Determine the (x, y) coordinate at the center of the cell enclosing the given text.  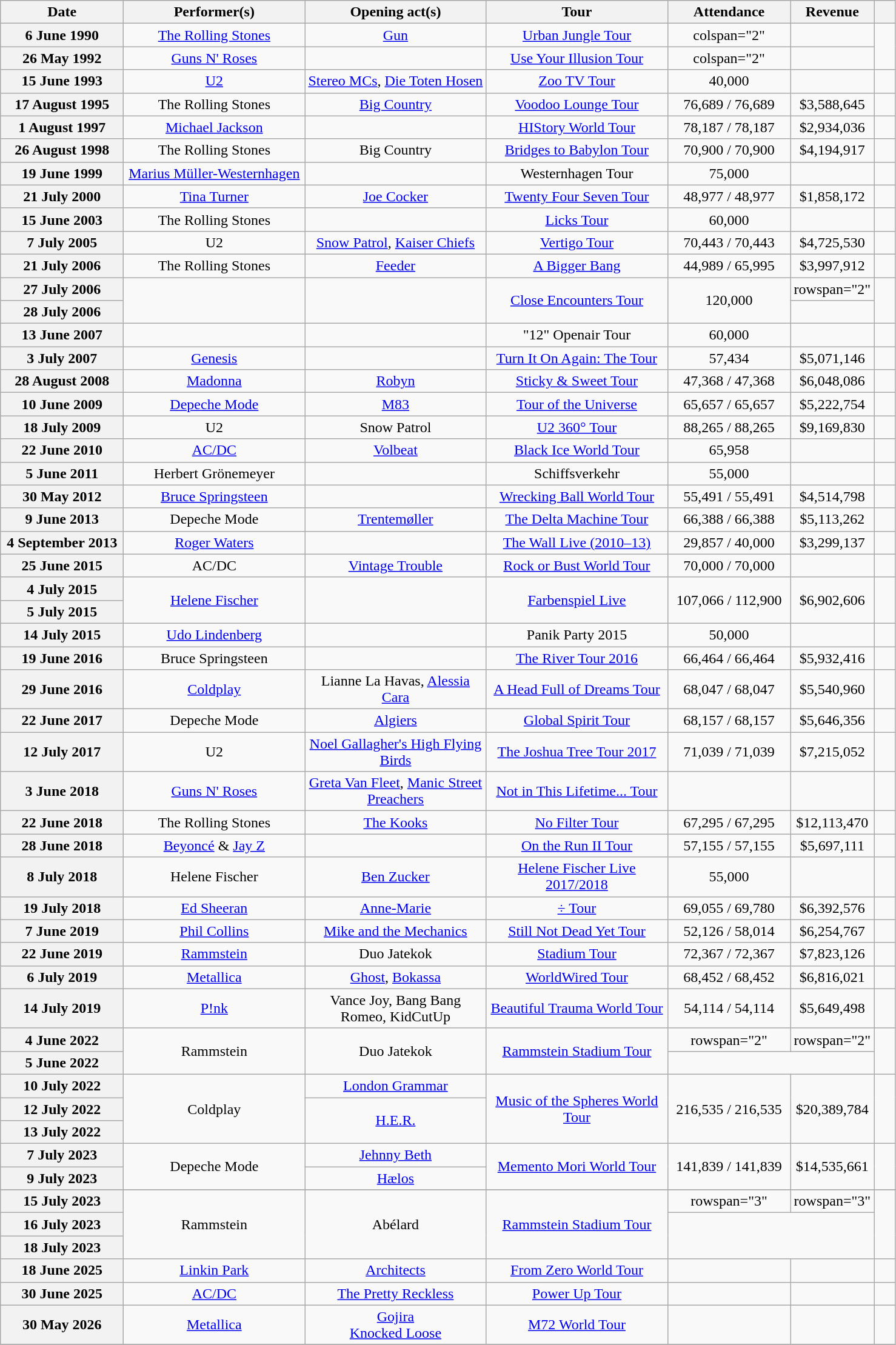
3 June 2018 (62, 792)
22 June 2018 (62, 823)
GojiraKnocked Loose (395, 1325)
55,491 / 55,491 (729, 496)
Architects (395, 1270)
22 June 2019 (62, 954)
$9,169,830 (832, 427)
18 July 2009 (62, 427)
68,452 / 68,452 (729, 977)
Voodoo Lounge Tour (577, 104)
13 July 2022 (62, 1132)
London Grammar (395, 1086)
Joe Cocker (395, 196)
Udo Lindenberg (215, 635)
Greta Van Fleet, Manic Street Preachers (395, 792)
30 June 2025 (62, 1293)
Madonna (215, 381)
6 June 1990 (62, 35)
14 July 2019 (62, 1009)
22 June 2017 (62, 721)
Memento Mori World Tour (577, 1167)
$4,194,917 (832, 150)
4 September 2013 (62, 542)
$7,823,126 (832, 954)
12 July 2017 (62, 752)
Tour of the Universe (577, 404)
69,055 / 69,780 (729, 908)
Opening act(s) (395, 12)
Abélard (395, 1224)
17 August 1995 (62, 104)
M72 World Tour (577, 1325)
The Kooks (395, 823)
12 July 2022 (62, 1109)
$6,392,576 (832, 908)
Anne-Marie (395, 908)
÷ Tour (577, 908)
15 July 2023 (62, 1201)
Black Ice World Tour (577, 450)
Beyoncé & Jay Z (215, 846)
18 June 2025 (62, 1270)
66,464 / 66,464 (729, 658)
120,000 (729, 301)
$14,535,661 (832, 1167)
70,900 / 70,900 (729, 150)
"12" Openair Tour (577, 335)
Use Your Illusion Tour (577, 58)
26 May 1992 (62, 58)
40,000 (729, 81)
9 July 2023 (62, 1178)
19 June 1999 (62, 173)
$2,934,036 (832, 127)
7 June 2019 (62, 931)
30 May 2012 (62, 496)
Power Up Tour (577, 1293)
Still Not Dead Yet Tour (577, 931)
Ben Zucker (395, 876)
$3,588,645 (832, 104)
15 June 1993 (62, 81)
216,535 / 216,535 (729, 1109)
The Pretty Reckless (395, 1293)
$5,540,960 (832, 690)
6 July 2019 (62, 977)
Noel Gallagher's High Flying Birds (395, 752)
26 August 1998 (62, 150)
Twenty Four Seven Tour (577, 196)
Lianne La Havas, Alessia Cara (395, 690)
5 June 2022 (62, 1063)
$12,113,470 (832, 823)
$5,932,416 (832, 658)
Stereo MCs, Die Toten Hosen (395, 81)
The Wall Live (2010–13) (577, 542)
H.E.R. (395, 1120)
28 August 2008 (62, 381)
Westernhagen Tour (577, 173)
On the Run II Tour (577, 846)
Volbeat (395, 450)
67,295 / 67,295 (729, 823)
Gun (395, 35)
25 June 2015 (62, 566)
72,367 / 72,367 (729, 954)
Rock or Bust World Tour (577, 566)
Marius Müller-Westernhagen (215, 173)
$4,725,530 (832, 242)
Trentemøller (395, 519)
Roger Waters (215, 542)
29,857 / 40,000 (729, 542)
21 July 2006 (62, 265)
Licks Tour (577, 219)
Vintage Trouble (395, 566)
47,368 / 47,368 (729, 381)
$3,997,912 (832, 265)
76,689 / 76,689 (729, 104)
From Zero World Tour (577, 1270)
The River Tour 2016 (577, 658)
1 August 1997 (62, 127)
141,839 / 141,839 (729, 1167)
Snow Patrol, Kaiser Chiefs (395, 242)
Vance Joy, Bang Bang Romeo, KidCutUp (395, 1009)
57,434 (729, 358)
13 June 2007 (62, 335)
50,000 (729, 635)
Bridges to Babylon Tour (577, 150)
$6,902,606 (832, 600)
14 July 2015 (62, 635)
Revenue (832, 12)
$6,816,021 (832, 977)
Zoo TV Tour (577, 81)
18 July 2023 (62, 1247)
9 June 2013 (62, 519)
30 May 2026 (62, 1325)
28 July 2006 (62, 312)
Michael Jackson (215, 127)
Urban Jungle Tour (577, 35)
Hælos (395, 1178)
$6,048,086 (832, 381)
Jehnny Beth (395, 1155)
$5,113,262 (832, 519)
88,265 / 88,265 (729, 427)
Robyn (395, 381)
22 June 2010 (62, 450)
Schiffsverkehr (577, 473)
70,443 / 70,443 (729, 242)
10 July 2022 (62, 1086)
29 June 2016 (62, 690)
Global Spirit Tour (577, 721)
Close Encounters Tour (577, 301)
8 July 2018 (62, 876)
68,157 / 68,157 (729, 721)
A Bigger Bang (577, 265)
Algiers (395, 721)
5 June 2011 (62, 473)
57,155 / 57,155 (729, 846)
10 June 2009 (62, 404)
$20,389,784 (832, 1109)
78,187 / 78,187 (729, 127)
M83 (395, 404)
$1,858,172 (832, 196)
U2 360° Tour (577, 427)
Ed Sheeran (215, 908)
16 July 2023 (62, 1224)
$3,299,137 (832, 542)
$5,649,498 (832, 1009)
Beautiful Trauma World Tour (577, 1009)
Snow Patrol (395, 427)
68,047 / 68,047 (729, 690)
$5,697,111 (832, 846)
The Delta Machine Tour (577, 519)
Music of the Spheres World Tour (577, 1109)
No Filter Tour (577, 823)
107,066 / 112,900 (729, 600)
$5,222,754 (832, 404)
4 June 2022 (62, 1040)
Ghost, Bokassa (395, 977)
70,000 / 70,000 (729, 566)
The Joshua Tree Tour 2017 (577, 752)
7 July 2023 (62, 1155)
52,126 / 58,014 (729, 931)
3 July 2007 (62, 358)
Vertigo Tour (577, 242)
$5,071,146 (832, 358)
71,039 / 71,039 (729, 752)
Panik Party 2015 (577, 635)
Not in This Lifetime... Tour (577, 792)
A Head Full of Dreams Tour (577, 690)
65,958 (729, 450)
WorldWired Tour (577, 977)
$7,215,052 (832, 752)
$4,514,798 (832, 496)
Farbenspiel Live (577, 600)
Mike and the Mechanics (395, 931)
P!nk (215, 1009)
HIStory World Tour (577, 127)
15 June 2003 (62, 219)
5 July 2015 (62, 612)
Tour (577, 12)
44,989 / 65,995 (729, 265)
21 July 2000 (62, 196)
$6,254,767 (832, 931)
Attendance (729, 12)
28 June 2018 (62, 846)
Linkin Park (215, 1270)
75,000 (729, 173)
Genesis (215, 358)
54,114 / 54,114 (729, 1009)
19 July 2018 (62, 908)
4 July 2015 (62, 589)
Feeder (395, 265)
66,388 / 66,388 (729, 519)
Performer(s) (215, 12)
Tina Turner (215, 196)
27 July 2006 (62, 289)
Helene Fischer Live 2017/2018 (577, 876)
$5,646,356 (832, 721)
Date (62, 12)
Stadium Tour (577, 954)
Turn It On Again: The Tour (577, 358)
Herbert Grönemeyer (215, 473)
48,977 / 48,977 (729, 196)
19 June 2016 (62, 658)
7 July 2005 (62, 242)
Sticky & Sweet Tour (577, 381)
65,657 / 65,657 (729, 404)
Wrecking Ball World Tour (577, 496)
Phil Collins (215, 931)
